Identify which cell holds the provided text, then report its [x, y] central coordinate. 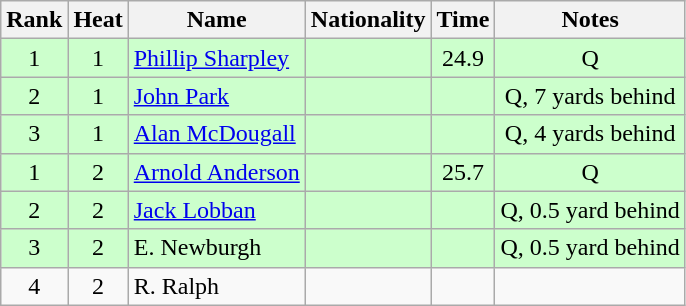
Q, 7 yards behind [590, 96]
24.9 [463, 58]
4 [34, 286]
Phillip Sharpley [216, 58]
Jack Lobban [216, 210]
Q, 4 yards behind [590, 134]
Time [463, 20]
Notes [590, 20]
Alan McDougall [216, 134]
Arnold Anderson [216, 172]
25.7 [463, 172]
Heat [98, 20]
Nationality [368, 20]
Name [216, 20]
E. Newburgh [216, 248]
Rank [34, 20]
John Park [216, 96]
R. Ralph [216, 286]
